Determine the [x, y] coordinate at the center of the cell enclosing the given text.  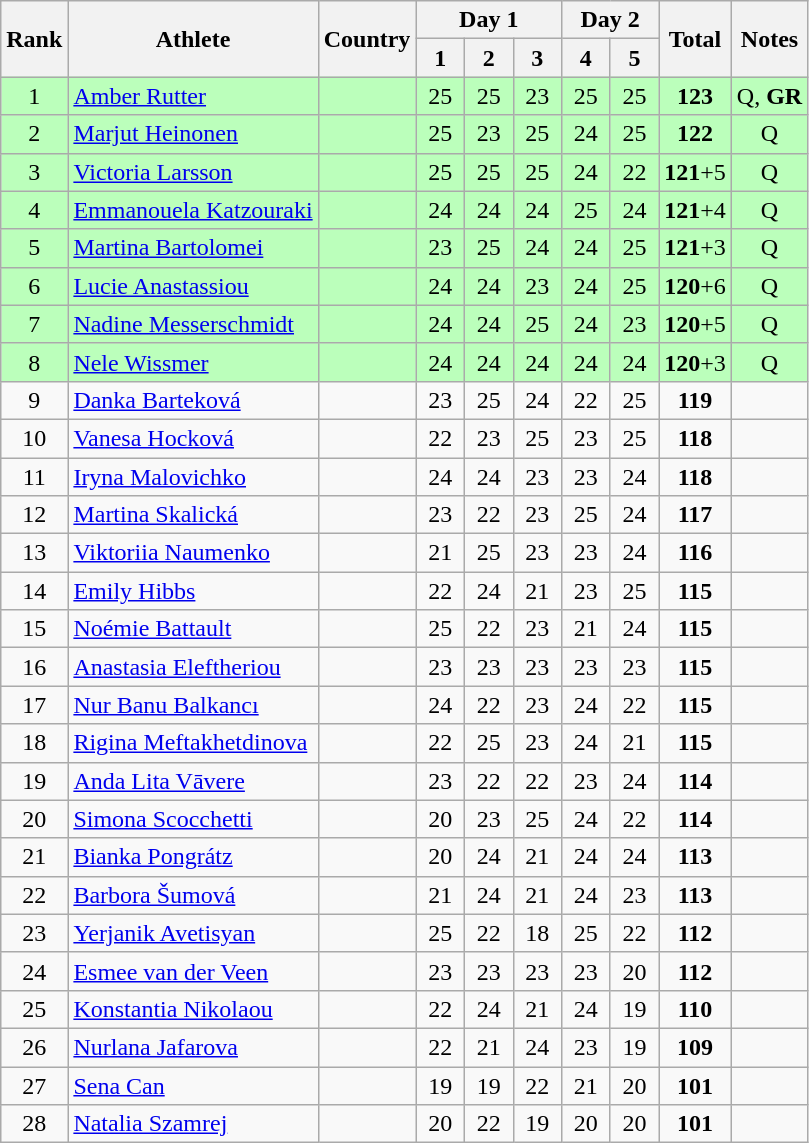
Day 2 [610, 20]
Amber Rutter [193, 96]
14 [34, 591]
Total [696, 39]
Emmanouela Katzouraki [193, 210]
Nele Wissmer [193, 362]
Noémie Battault [193, 629]
Simona Scocchetti [193, 819]
120+5 [696, 324]
15 [34, 629]
Bianka Pongrátz [193, 857]
28 [34, 1124]
Natalia Szamrej [193, 1124]
Rank [34, 39]
Iryna Malovichko [193, 477]
27 [34, 1085]
12 [34, 515]
11 [34, 477]
Emily Hibbs [193, 591]
Notes [769, 39]
Martina Skalická [193, 515]
Day 1 [489, 20]
120+6 [696, 286]
119 [696, 400]
8 [34, 362]
117 [696, 515]
Sena Can [193, 1085]
123 [696, 96]
Nur Banu Balkancı [193, 705]
Lucie Anastassiou [193, 286]
6 [34, 286]
121+4 [696, 210]
Konstantia Nikolaou [193, 1009]
Q, GR [769, 96]
Yerjanik Avetisyan [193, 933]
121+3 [696, 248]
17 [34, 705]
110 [696, 1009]
109 [696, 1047]
Marjut Heinonen [193, 134]
Vanesa Hocková [193, 438]
Anastasia Eleftheriou [193, 667]
16 [34, 667]
10 [34, 438]
7 [34, 324]
Country [367, 39]
Anda Lita Vāvere [193, 781]
Rigina Meftakhetdinova [193, 743]
Nurlana Jafarova [193, 1047]
116 [696, 553]
Barbora Šumová [193, 895]
Danka Barteková [193, 400]
26 [34, 1047]
Martina Bartolomei [193, 248]
Nadine Messerschmidt [193, 324]
121+5 [696, 172]
Viktoriia Naumenko [193, 553]
Esmee van der Veen [193, 971]
120+3 [696, 362]
9 [34, 400]
Victoria Larsson [193, 172]
Athlete [193, 39]
13 [34, 553]
122 [696, 134]
